Determine the [x, y] coordinate at the center of the cell enclosing the given text.  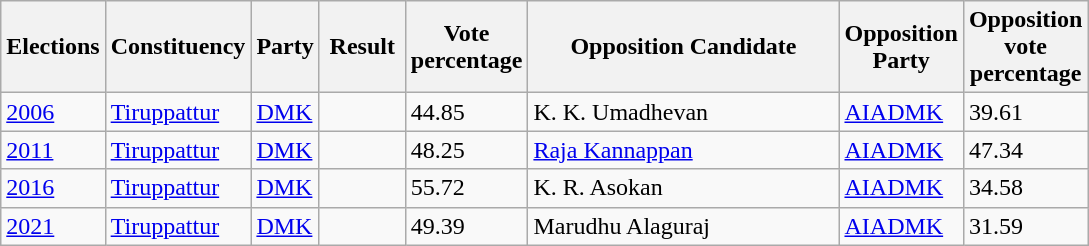
2011 [53, 150]
49.39 [466, 226]
2006 [53, 112]
Opposition Candidate [684, 47]
Raja Kannappan [684, 150]
31.59 [1025, 226]
2021 [53, 226]
44.85 [466, 112]
34.58 [1025, 188]
48.25 [466, 150]
Marudhu Alaguraj [684, 226]
K. K. Umadhevan [684, 112]
Result [362, 47]
Party [285, 47]
2016 [53, 188]
Constituency [178, 47]
Opposition Party [901, 47]
K. R. Asokan [684, 188]
47.34 [1025, 150]
Opposition vote percentage [1025, 47]
39.61 [1025, 112]
Vote percentage [466, 47]
55.72 [466, 188]
Elections [53, 47]
